Detect which cell encompasses the target text, then output its [X, Y] center coordinate. 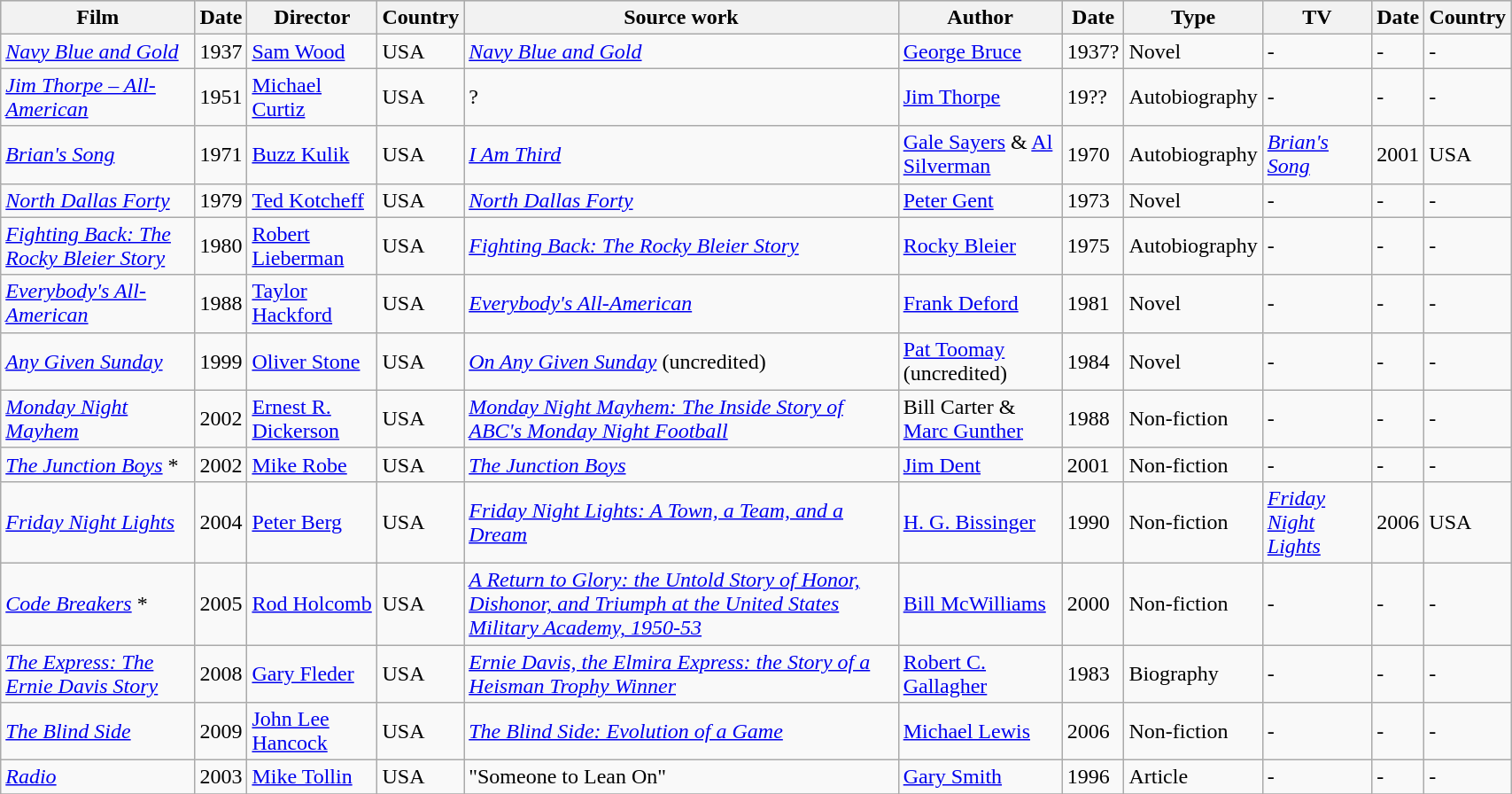
1990 [1093, 522]
The Blind Side [97, 732]
Buzz Kulik [312, 154]
1973 [1093, 200]
Mike Tollin [312, 777]
1984 [1093, 362]
Any Given Sunday [97, 362]
Pat Toomay (uncredited) [980, 362]
Gary Fleder [312, 673]
The Junction Boys * [97, 464]
Film [97, 18]
Monday Night Mayhem [97, 418]
1970 [1093, 154]
"Someone to Lean On" [681, 777]
2008 [221, 673]
2003 [221, 777]
Rod Holcomb [312, 603]
1971 [221, 154]
2000 [1093, 603]
Frank Deford [980, 303]
1975 [1093, 246]
Ernest R. Dickerson [312, 418]
Sam Wood [312, 51]
The Blind Side: Evolution of a Game [681, 732]
1999 [221, 362]
A Return to Glory: the Untold Story of Honor, Dishonor, and Triumph at the United States Military Academy, 1950-53 [681, 603]
The Junction Boys [681, 464]
1979 [221, 200]
1980 [221, 246]
Ernie Davis, the Elmira Express: the Story of a Heisman Trophy Winner [681, 673]
Jim Thorpe [980, 97]
On Any Given Sunday (uncredited) [681, 362]
Radio [97, 777]
TV [1316, 18]
Biography [1193, 673]
? [681, 97]
1983 [1093, 673]
1981 [1093, 303]
Oliver Stone [312, 362]
1937? [1093, 51]
Article [1193, 777]
John Lee Hancock [312, 732]
Taylor Hackford [312, 303]
Bill McWilliams [980, 603]
George Bruce [980, 51]
Director [312, 18]
1937 [221, 51]
Robert Lieberman [312, 246]
Jim Dent [980, 464]
Peter Berg [312, 522]
Michael Lewis [980, 732]
Gary Smith [980, 777]
1996 [1093, 777]
I Am Third [681, 154]
Robert C. Gallagher [980, 673]
2004 [221, 522]
Jim Thorpe – All-American [97, 97]
Author [980, 18]
Type [1193, 18]
Friday Night Lights: A Town, a Team, and a Dream [681, 522]
Ted Kotcheff [312, 200]
Code Breakers * [97, 603]
2009 [221, 732]
2005 [221, 603]
The Express: The Ernie Davis Story [97, 673]
Mike Robe [312, 464]
Rocky Bleier [980, 246]
Michael Curtiz [312, 97]
Bill Carter & Marc Gunther [980, 418]
Monday Night Mayhem: The Inside Story of ABC's Monday Night Football [681, 418]
Peter Gent [980, 200]
Source work [681, 18]
H. G. Bissinger [980, 522]
Gale Sayers & Al Silverman [980, 154]
19?? [1093, 97]
1951 [221, 97]
